Determine the (x, y) coordinate at the center of the cell enclosing the given text.  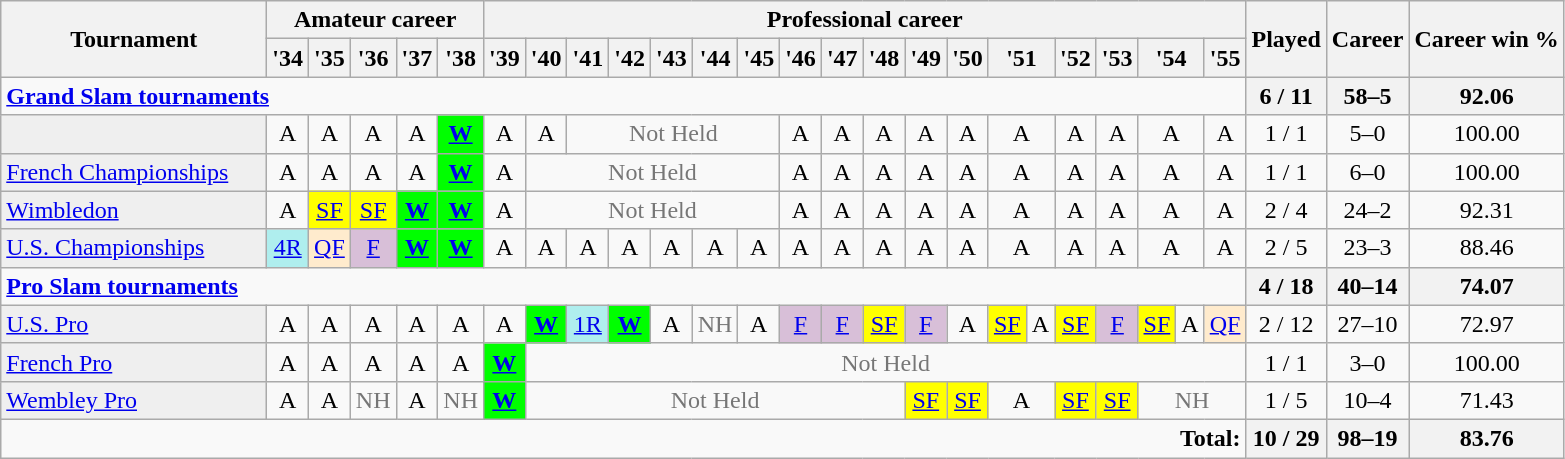
1R (588, 324)
23–3 (1368, 248)
98–19 (1368, 438)
Total: (624, 438)
'38 (461, 58)
92.06 (1486, 96)
40–14 (1368, 286)
88.46 (1486, 248)
Grand Slam tournaments (624, 96)
4 / 18 (1286, 286)
1 / 5 (1286, 400)
'44 (715, 58)
24–2 (1368, 210)
French Pro (134, 362)
3–0 (1368, 362)
10–4 (1368, 400)
Professional career (864, 20)
U.S. Pro (134, 324)
'43 (671, 58)
'34 (288, 58)
'42 (630, 58)
U.S. Championships (134, 248)
58–5 (1368, 96)
'53 (1117, 58)
74.07 (1486, 286)
5–0 (1368, 134)
27–10 (1368, 324)
'46 (801, 58)
2 / 12 (1286, 324)
'35 (330, 58)
72.97 (1486, 324)
10 / 29 (1286, 438)
Wimbledon (134, 210)
71.43 (1486, 400)
6 / 11 (1286, 96)
Played (1286, 39)
Wembley Pro (134, 400)
'52 (1076, 58)
83.76 (1486, 438)
Pro Slam tournaments (624, 286)
6–0 (1368, 172)
'50 (968, 58)
2 / 5 (1286, 248)
'51 (1021, 58)
2 / 4 (1286, 210)
'36 (373, 58)
Amateur career (376, 20)
'45 (759, 58)
French Championships (134, 172)
'37 (417, 58)
'47 (842, 58)
4R (288, 248)
'39 (504, 58)
'54 (1171, 58)
Career (1368, 39)
'49 (926, 58)
Tournament (134, 39)
'41 (588, 58)
'48 (884, 58)
Career win % (1486, 39)
'40 (546, 58)
'55 (1225, 58)
92.31 (1486, 210)
